Locate the cell with the specified text and output its [X, Y] center coordinate. 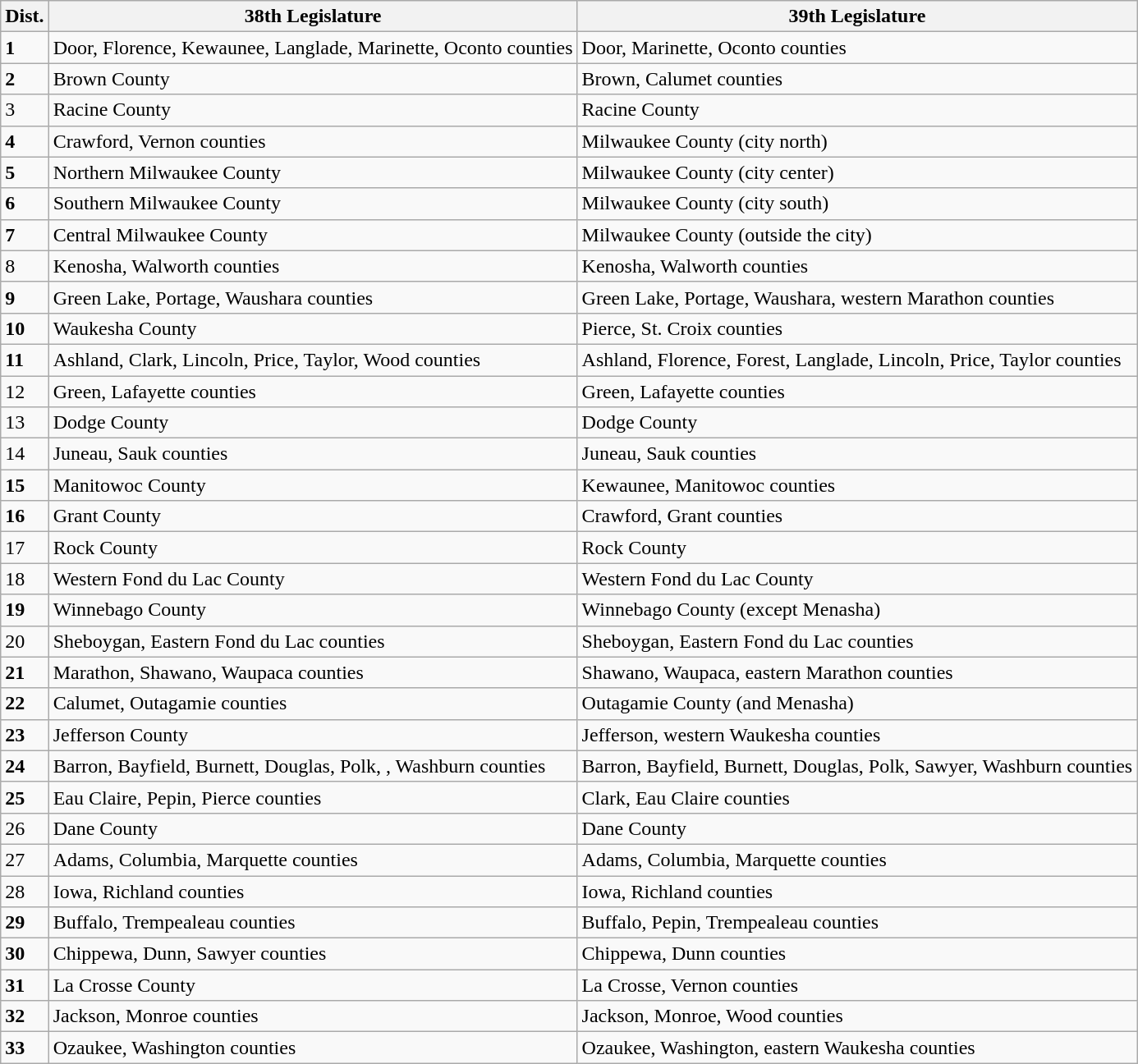
Marathon, Shawano, Waupaca counties [313, 672]
Kewaunee, Manitowoc counties [857, 485]
13 [25, 423]
11 [25, 360]
7 [25, 235]
29 [25, 923]
Buffalo, Pepin, Trempealeau counties [857, 923]
Chippewa, Dunn, Sawyer counties [313, 954]
Winnebago County (except Menasha) [857, 610]
Green Lake, Portage, Waushara, western Marathon counties [857, 297]
8 [25, 266]
3 [25, 110]
Jefferson County [313, 735]
Milwaukee County (city south) [857, 204]
16 [25, 516]
Green Lake, Portage, Waushara counties [313, 297]
Central Milwaukee County [313, 235]
5 [25, 172]
24 [25, 766]
28 [25, 891]
Chippewa, Dunn counties [857, 954]
38th Legislature [313, 16]
14 [25, 454]
Crawford, Grant counties [857, 516]
15 [25, 485]
Jackson, Monroe, Wood counties [857, 1016]
Eau Claire, Pepin, Pierce counties [313, 797]
Door, Florence, Kewaunee, Langlade, Marinette, Oconto counties [313, 48]
Ashland, Clark, Lincoln, Price, Taylor, Wood counties [313, 360]
Grant County [313, 516]
La Crosse County [313, 985]
La Crosse, Vernon counties [857, 985]
Waukesha County [313, 328]
Jefferson, western Waukesha counties [857, 735]
Clark, Eau Claire counties [857, 797]
6 [25, 204]
Northern Milwaukee County [313, 172]
Door, Marinette, Oconto counties [857, 48]
Buffalo, Trempealeau counties [313, 923]
Crawford, Vernon counties [313, 141]
4 [25, 141]
1 [25, 48]
Shawano, Waupaca, eastern Marathon counties [857, 672]
9 [25, 297]
33 [25, 1048]
Jackson, Monroe counties [313, 1016]
12 [25, 392]
17 [25, 548]
Barron, Bayfield, Burnett, Douglas, Polk, Sawyer, Washburn counties [857, 766]
23 [25, 735]
Milwaukee County (outside the city) [857, 235]
25 [25, 797]
Pierce, St. Croix counties [857, 328]
Outagamie County (and Menasha) [857, 704]
21 [25, 672]
10 [25, 328]
Calumet, Outagamie counties [313, 704]
Ozaukee, Washington, eastern Waukesha counties [857, 1048]
27 [25, 860]
Brown, Calumet counties [857, 79]
Milwaukee County (city north) [857, 141]
Ashland, Florence, Forest, Langlade, Lincoln, Price, Taylor counties [857, 360]
31 [25, 985]
Manitowoc County [313, 485]
39th Legislature [857, 16]
18 [25, 579]
Barron, Bayfield, Burnett, Douglas, Polk, , Washburn counties [313, 766]
2 [25, 79]
19 [25, 610]
26 [25, 828]
Milwaukee County (city center) [857, 172]
30 [25, 954]
Dist. [25, 16]
Winnebago County [313, 610]
32 [25, 1016]
Ozaukee, Washington counties [313, 1048]
Brown County [313, 79]
Southern Milwaukee County [313, 204]
22 [25, 704]
20 [25, 641]
